Output the [x, y] coordinate of the center of the cell containing the given text.  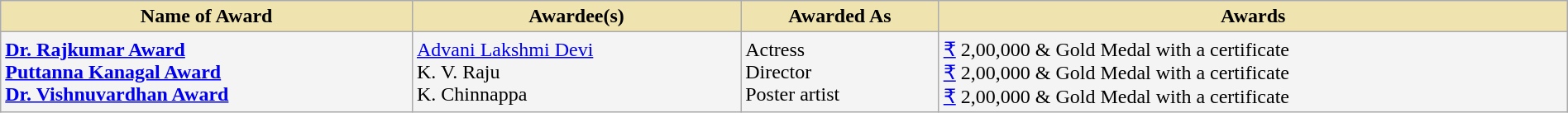
Dr. Rajkumar AwardPuttanna Kanagal AwardDr. Vishnuvardhan Award [207, 73]
Awards [1253, 16]
₹ 2,00,000 & Gold Medal with a certificate₹ 2,00,000 & Gold Medal with a certificate₹ 2,00,000 & Gold Medal with a certificate [1253, 73]
Awardee(s) [576, 16]
Awarded As [840, 16]
Advani Lakshmi DeviK. V. Raju K. Chinnappa [576, 73]
Name of Award [207, 16]
ActressDirectorPoster artist [840, 73]
